Scan for the cell matching the given text and deliver its [x, y] coordinate at center. 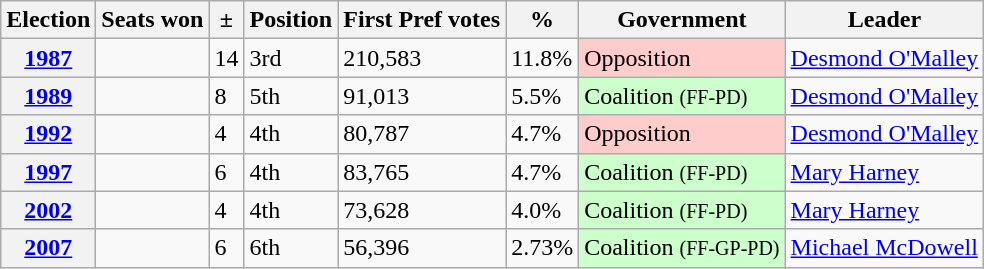
5th [291, 96]
Coalition (FF-GP-PD) [682, 248]
1997 [48, 172]
56,396 [422, 248]
2007 [48, 248]
11.8% [542, 58]
Leader [884, 20]
± [226, 20]
8 [226, 96]
210,583 [422, 58]
Election [48, 20]
83,765 [422, 172]
1992 [48, 134]
6th [291, 248]
2002 [48, 210]
Michael McDowell [884, 248]
73,628 [422, 210]
91,013 [422, 96]
% [542, 20]
1989 [48, 96]
3rd [291, 58]
Seats won [152, 20]
80,787 [422, 134]
Government [682, 20]
1987 [48, 58]
2.73% [542, 248]
4.0% [542, 210]
First Pref votes [422, 20]
Position [291, 20]
14 [226, 58]
5.5% [542, 96]
